Pinpoint the cell where the given text exists, returning its [x, y] midpoint coordinate. 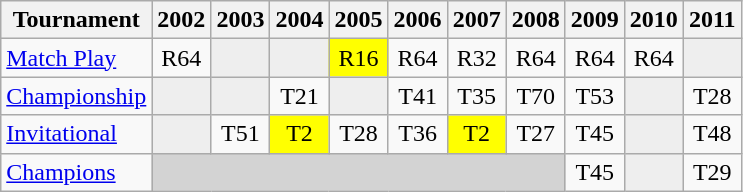
T53 [594, 96]
2003 [240, 20]
Match Play [76, 58]
T41 [418, 96]
2011 [712, 20]
Championship [76, 96]
T70 [536, 96]
T29 [712, 172]
2009 [594, 20]
T48 [712, 134]
R32 [476, 58]
Invitational [76, 134]
2004 [300, 20]
2007 [476, 20]
T36 [418, 134]
T27 [536, 134]
Tournament [76, 20]
2002 [182, 20]
T51 [240, 134]
2008 [536, 20]
2006 [418, 20]
2005 [358, 20]
2010 [654, 20]
R16 [358, 58]
T35 [476, 96]
Champions [76, 172]
T21 [300, 96]
